Provide the [x, y] coordinate of the cell's center where the given text is located.  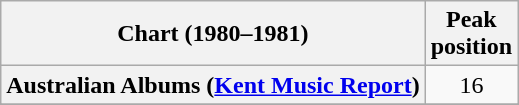
Chart (1980–1981) [213, 34]
Australian Albums (Kent Music Report) [213, 85]
Peakposition [471, 34]
16 [471, 85]
